Scan for the cell matching the given text and deliver its [x, y] coordinate at center. 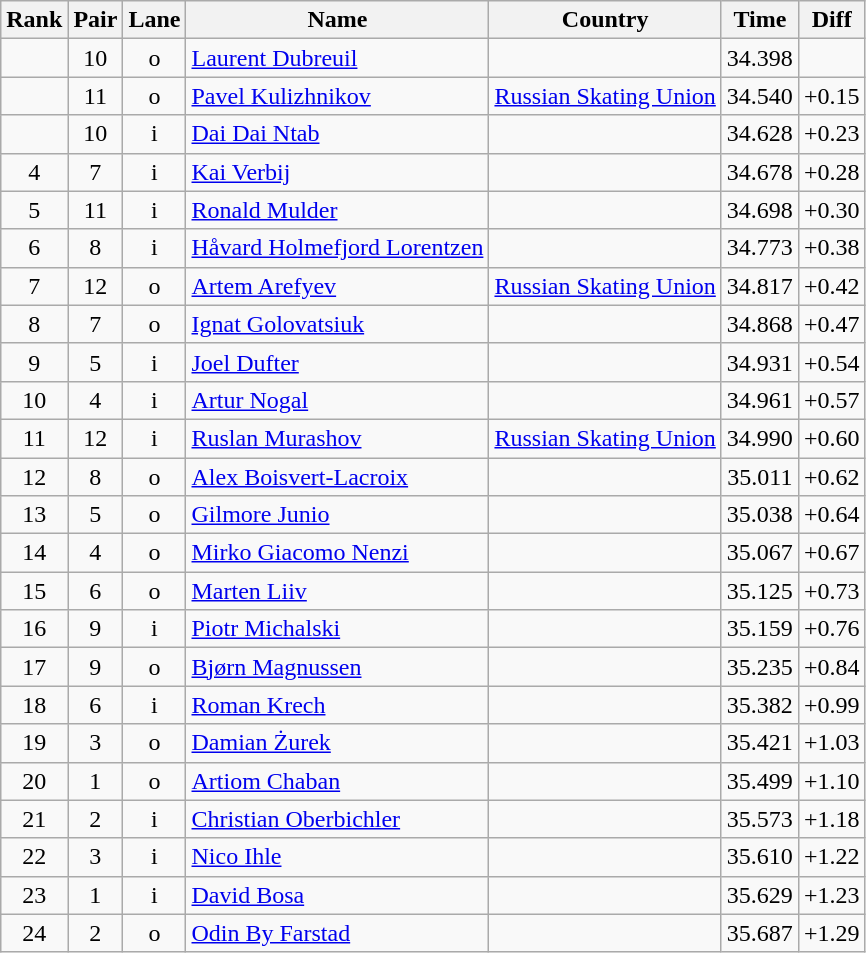
13 [34, 515]
+0.15 [832, 96]
David Bosa [338, 895]
Håvard Holmefjord Lorentzen [338, 248]
21 [34, 819]
34.773 [760, 248]
Ignat Golovatsiuk [338, 324]
34.678 [760, 172]
+0.84 [832, 667]
35.159 [760, 629]
14 [34, 553]
+1.22 [832, 857]
34.868 [760, 324]
24 [34, 933]
15 [34, 591]
+0.30 [832, 210]
17 [34, 667]
34.540 [760, 96]
+0.60 [832, 438]
35.235 [760, 667]
22 [34, 857]
+1.10 [832, 781]
Rank [34, 20]
+0.76 [832, 629]
34.698 [760, 210]
Artur Nogal [338, 400]
Country [605, 20]
Pair [96, 20]
+0.64 [832, 515]
+0.28 [832, 172]
34.817 [760, 286]
Dai Dai Ntab [338, 134]
+1.18 [832, 819]
+0.67 [832, 553]
Marten Liiv [338, 591]
18 [34, 705]
19 [34, 743]
+0.38 [832, 248]
Artem Arefyev [338, 286]
+0.47 [832, 324]
34.931 [760, 362]
35.499 [760, 781]
Nico Ihle [338, 857]
Joel Dufter [338, 362]
+0.73 [832, 591]
35.573 [760, 819]
Damian Żurek [338, 743]
35.011 [760, 477]
Lane [154, 20]
+0.57 [832, 400]
+1.03 [832, 743]
+0.99 [832, 705]
35.067 [760, 553]
35.382 [760, 705]
34.398 [760, 58]
23 [34, 895]
Bjørn Magnussen [338, 667]
Diff [832, 20]
Pavel Kulizhnikov [338, 96]
35.038 [760, 515]
+0.23 [832, 134]
Ronald Mulder [338, 210]
35.629 [760, 895]
Ruslan Murashov [338, 438]
35.125 [760, 591]
35.421 [760, 743]
+0.62 [832, 477]
+0.42 [832, 286]
Time [760, 20]
+1.23 [832, 895]
34.990 [760, 438]
Odin By Farstad [338, 933]
+1.29 [832, 933]
34.628 [760, 134]
Artiom Chaban [338, 781]
Gilmore Junio [338, 515]
Mirko Giacomo Nenzi [338, 553]
34.961 [760, 400]
Christian Oberbichler [338, 819]
Roman Krech [338, 705]
35.610 [760, 857]
Name [338, 20]
Piotr Michalski [338, 629]
Alex Boisvert-Lacroix [338, 477]
+0.54 [832, 362]
Kai Verbij [338, 172]
16 [34, 629]
35.687 [760, 933]
20 [34, 781]
Laurent Dubreuil [338, 58]
